Return the [X, Y] coordinate for the center point of the cell that contains the specified text.  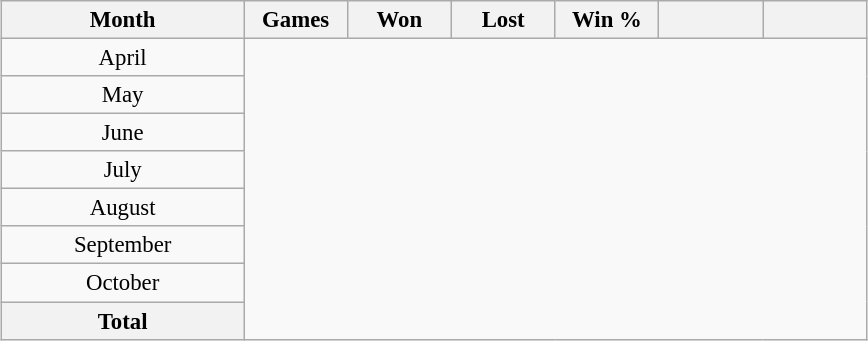
June [123, 133]
Total [123, 321]
September [123, 245]
July [123, 170]
Games [296, 20]
Win % [607, 20]
Lost [503, 20]
May [123, 95]
October [123, 283]
August [123, 208]
Month [123, 20]
Won [399, 20]
April [123, 58]
